Return (x, y) of the center of cell containing provided text 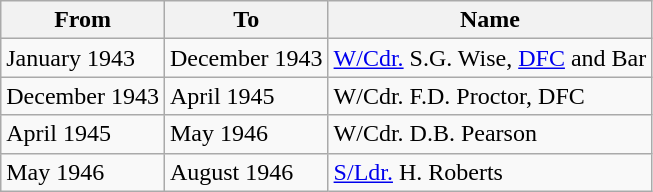
W/Cdr. F.D. Proctor, DFC (490, 96)
To (246, 20)
S/Ldr. H. Roberts (490, 172)
From (83, 20)
W/Cdr. D.B. Pearson (490, 134)
January 1943 (83, 58)
W/Cdr. S.G. Wise, DFC and Bar (490, 58)
August 1946 (246, 172)
Name (490, 20)
